From the cell containing the given text, extract its center point as [X, Y] coordinate. 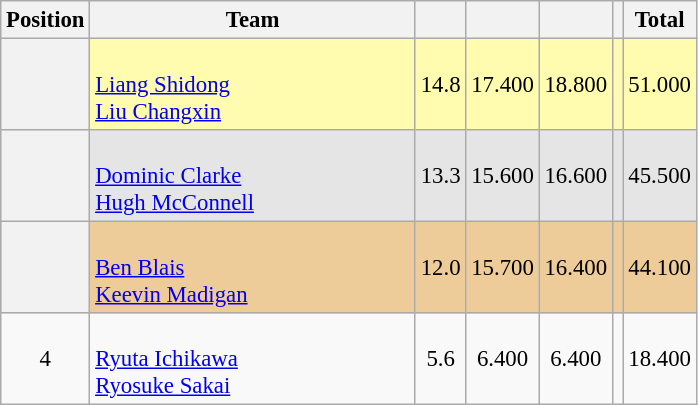
15.600 [502, 176]
Liang ShidongLiu Changxin [253, 85]
18.800 [576, 85]
51.000 [660, 85]
Total [660, 20]
Team [253, 20]
18.400 [660, 359]
12.0 [440, 268]
45.500 [660, 176]
16.600 [576, 176]
16.400 [576, 268]
5.6 [440, 359]
Ben BlaisKeevin Madigan [253, 268]
14.8 [440, 85]
4 [46, 359]
Position [46, 20]
44.100 [660, 268]
Ryuta IchikawaRyosuke Sakai [253, 359]
13.3 [440, 176]
17.400 [502, 85]
15.700 [502, 268]
Dominic ClarkeHugh McConnell [253, 176]
